From the cell containing the given text, extract its center point as (X, Y) coordinate. 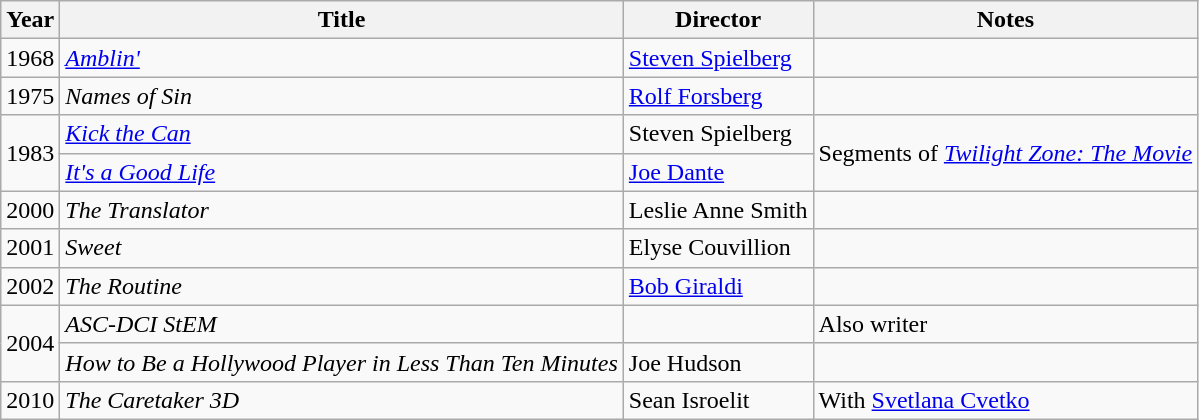
2001 (30, 248)
With Svetlana Cvetko (1006, 400)
Leslie Anne Smith (718, 210)
ASC-DCI StEM (342, 324)
Amblin' (342, 58)
1975 (30, 96)
Notes (1006, 20)
Kick the Can (342, 134)
Director (718, 20)
Joe Hudson (718, 362)
1968 (30, 58)
Segments of Twilight Zone: The Movie (1006, 153)
2004 (30, 343)
Names of Sin (342, 96)
Joe Dante (718, 172)
It's a Good Life (342, 172)
Sean Isroelit (718, 400)
Title (342, 20)
Sweet (342, 248)
The Routine (342, 286)
The Translator (342, 210)
Bob Giraldi (718, 286)
Year (30, 20)
The Caretaker 3D (342, 400)
Rolf Forsberg (718, 96)
2002 (30, 286)
How to Be a Hollywood Player in Less Than Ten Minutes (342, 362)
2010 (30, 400)
2000 (30, 210)
1983 (30, 153)
Elyse Couvillion (718, 248)
Also writer (1006, 324)
